Provide the (X, Y) coordinate of the cell's center where the given text is located.  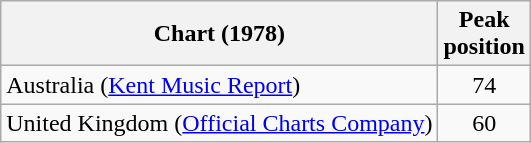
Chart (1978) (220, 34)
United Kingdom (Official Charts Company) (220, 123)
Australia (Kent Music Report) (220, 85)
74 (484, 85)
Peakposition (484, 34)
60 (484, 123)
